Determine the (X, Y) coordinate at the center of the cell enclosing the given text.  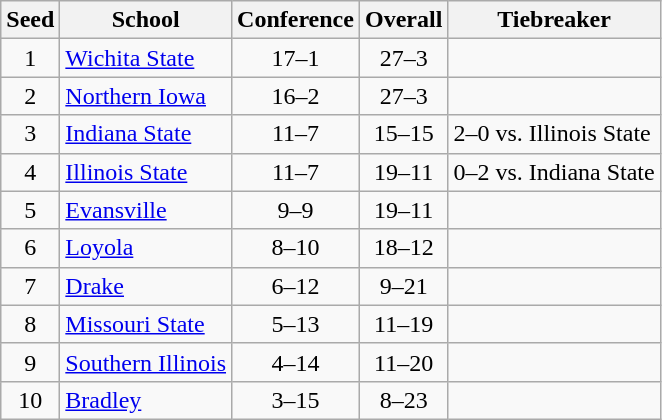
Indiana State (146, 134)
Tiebreaker (554, 20)
Northern Iowa (146, 96)
Conference (296, 20)
1 (30, 58)
5–13 (296, 324)
8 (30, 324)
4 (30, 172)
8–23 (403, 400)
Southern Illinois (146, 362)
Illinois State (146, 172)
11–20 (403, 362)
10 (30, 400)
School (146, 20)
3 (30, 134)
8–10 (296, 248)
9–21 (403, 286)
2 (30, 96)
Wichita State (146, 58)
18–12 (403, 248)
11–19 (403, 324)
Seed (30, 20)
7 (30, 286)
6–12 (296, 286)
16–2 (296, 96)
17–1 (296, 58)
Missouri State (146, 324)
Loyola (146, 248)
Overall (403, 20)
9 (30, 362)
Evansville (146, 210)
6 (30, 248)
15–15 (403, 134)
Bradley (146, 400)
5 (30, 210)
4–14 (296, 362)
Drake (146, 286)
3–15 (296, 400)
0–2 vs. Indiana State (554, 172)
9–9 (296, 210)
2–0 vs. Illinois State (554, 134)
